Capture the cell that displays the provided text and extract its (X, Y) central coordinate. 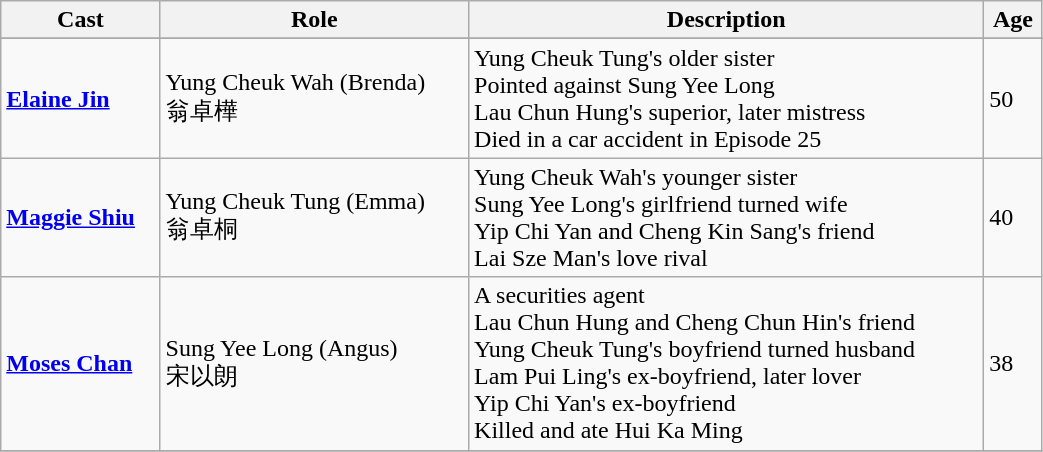
Moses Chan (80, 364)
Yung Cheuk Wah (Brenda)翁卓樺 (314, 98)
Role (314, 20)
Sung Yee Long (Angus)宋以朗 (314, 364)
Yung Cheuk Wah's younger sisterSung Yee Long's girlfriend turned wifeYip Chi Yan and Cheng Kin Sang's friendLai Sze Man's love rival (726, 218)
Elaine Jin (80, 98)
Yung Cheuk Tung's older sisterPointed against Sung Yee LongLau Chun Hung's superior, later mistressDied in a car accident in Episode 25 (726, 98)
Yung Cheuk Tung (Emma)翁卓桐 (314, 218)
Age (1013, 20)
Description (726, 20)
50 (1013, 98)
Cast (80, 20)
Maggie Shiu (80, 218)
38 (1013, 364)
40 (1013, 218)
